Pinpoint the cell where the given text exists, returning its [X, Y] midpoint coordinate. 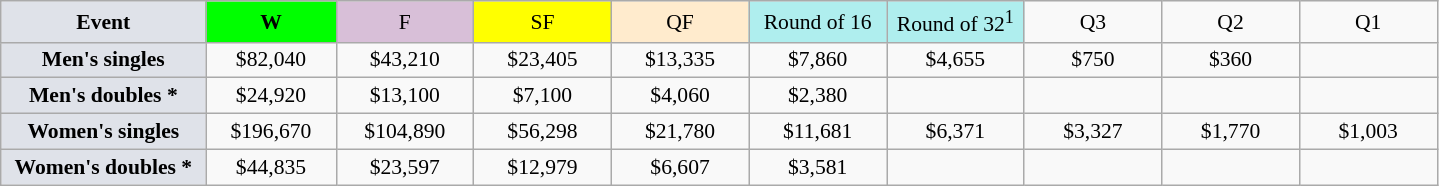
W [271, 22]
$750 [1093, 60]
SF [543, 22]
$1,770 [1231, 132]
$6,371 [955, 132]
$4,060 [680, 96]
$13,100 [405, 96]
$6,607 [680, 167]
$3,327 [1093, 132]
QF [680, 22]
$23,405 [543, 60]
$13,335 [680, 60]
$4,655 [955, 60]
$104,890 [405, 132]
$44,835 [271, 167]
Women's doubles * [104, 167]
$43,210 [405, 60]
$3,581 [818, 167]
$82,040 [271, 60]
Q2 [1231, 22]
$24,920 [271, 96]
Round of 321 [955, 22]
$196,670 [271, 132]
$1,003 [1368, 132]
Men's singles [104, 60]
$11,681 [818, 132]
Round of 16 [818, 22]
$21,780 [680, 132]
$12,979 [543, 167]
$56,298 [543, 132]
Women's singles [104, 132]
Q1 [1368, 22]
Q3 [1093, 22]
Men's doubles * [104, 96]
$360 [1231, 60]
$7,860 [818, 60]
F [405, 22]
$2,380 [818, 96]
Event [104, 22]
$7,100 [543, 96]
$23,597 [405, 167]
